Output the (x, y) coordinate of the center of the cell containing the given text.  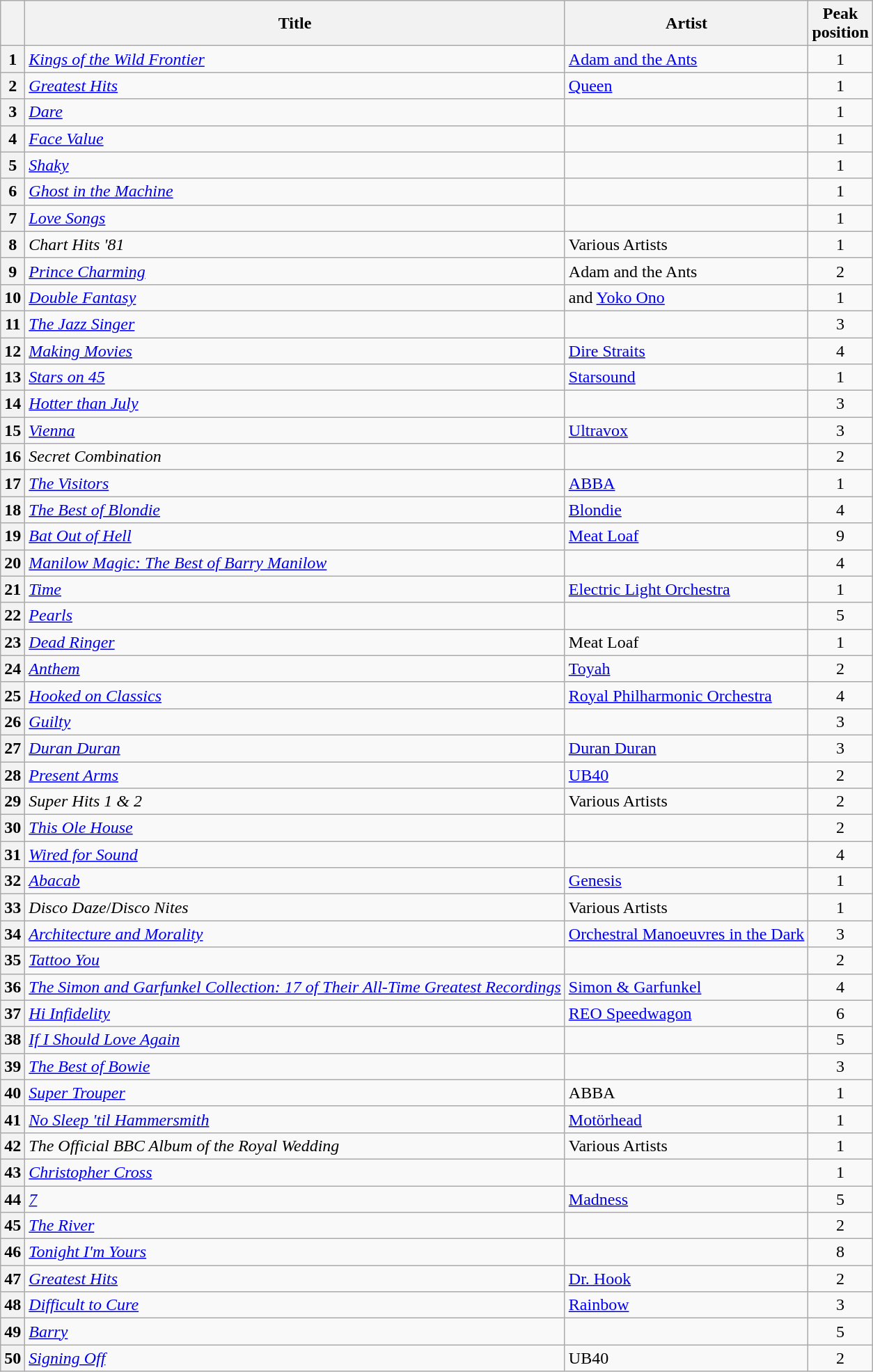
Secret Combination (295, 457)
Vienna (295, 430)
Hooked on Classics (295, 695)
44 (13, 1199)
Prince Charming (295, 271)
Manilow Magic: The Best of Barry Manilow (295, 563)
Electric Light Orchestra (686, 589)
30 (13, 828)
Dire Straits (686, 350)
Anthem (295, 669)
23 (13, 642)
Tattoo You (295, 960)
Hi Infidelity (295, 1013)
49 (13, 1332)
29 (13, 802)
40 (13, 1093)
Super Hits 1 & 2 (295, 802)
Face Value (295, 139)
The Official BBC Album of the Royal Wedding (295, 1146)
21 (13, 589)
Barry (295, 1332)
Christopher Cross (295, 1172)
26 (13, 722)
If I Should Love Again (295, 1040)
37 (13, 1013)
Present Arms (295, 775)
28 (13, 775)
Ghost in the Machine (295, 192)
Love Songs (295, 218)
Super Trouper (295, 1093)
15 (13, 430)
Peakposition (840, 24)
The Best of Blondie (295, 510)
Pearls (295, 616)
This Ole House (295, 828)
and Yoko Ono (686, 297)
Toyah (686, 669)
24 (13, 669)
The Jazz Singer (295, 324)
No Sleep 'til Hammersmith (295, 1119)
REO Speedwagon (686, 1013)
Dare (295, 112)
Title (295, 24)
22 (13, 616)
Blondie (686, 510)
Signing Off (295, 1358)
19 (13, 536)
14 (13, 404)
41 (13, 1119)
11 (13, 324)
27 (13, 748)
Hotter than July (295, 404)
10 (13, 297)
Time (295, 589)
Dead Ringer (295, 642)
Rainbow (686, 1305)
Kings of the Wild Frontier (295, 59)
16 (13, 457)
Orchestral Manoeuvres in the Dark (686, 934)
Royal Philharmonic Orchestra (686, 695)
25 (13, 695)
Stars on 45 (295, 377)
Guilty (295, 722)
36 (13, 987)
Queen (686, 86)
Ultravox (686, 430)
Starsound (686, 377)
12 (13, 350)
20 (13, 563)
Double Fantasy (295, 297)
Genesis (686, 881)
Difficult to Cure (295, 1305)
The River (295, 1226)
Dr. Hook (686, 1279)
48 (13, 1305)
Abacab (295, 881)
33 (13, 907)
32 (13, 881)
The Visitors (295, 483)
38 (13, 1040)
13 (13, 377)
Making Movies (295, 350)
Simon & Garfunkel (686, 987)
Madness (686, 1199)
45 (13, 1226)
39 (13, 1066)
The Simon and Garfunkel Collection: 17 of Their All-Time Greatest Recordings (295, 987)
Wired for Sound (295, 855)
Motörhead (686, 1119)
Disco Daze/Disco Nites (295, 907)
35 (13, 960)
18 (13, 510)
43 (13, 1172)
42 (13, 1146)
Shaky (295, 165)
31 (13, 855)
Architecture and Morality (295, 934)
Chart Hits '81 (295, 244)
50 (13, 1358)
The Best of Bowie (295, 1066)
47 (13, 1279)
46 (13, 1252)
Tonight I'm Yours (295, 1252)
Bat Out of Hell (295, 536)
17 (13, 483)
Artist (686, 24)
34 (13, 934)
